From the cell containing the given text, extract its center point as [X, Y] coordinate. 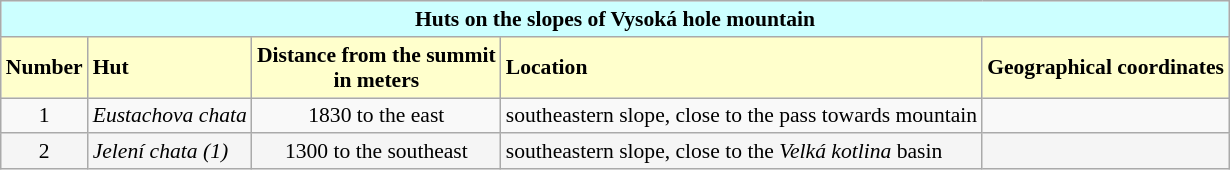
Hut [170, 68]
Location [742, 68]
Huts on the slopes of Vysoká hole mountain [615, 19]
1 [44, 116]
Jelení chata (1) [170, 152]
Eustachova chata [170, 116]
Geographical coordinates [1106, 68]
southeastern slope, close to the Velká kotlina basin [742, 152]
1300 to the southeast [376, 152]
2 [44, 152]
1830 to the east [376, 116]
Number [44, 68]
Distance from the summitin meters [376, 68]
southeastern slope, close to the pass towards mountain [742, 116]
